Identify which cell holds the provided text, then report its (x, y) central coordinate. 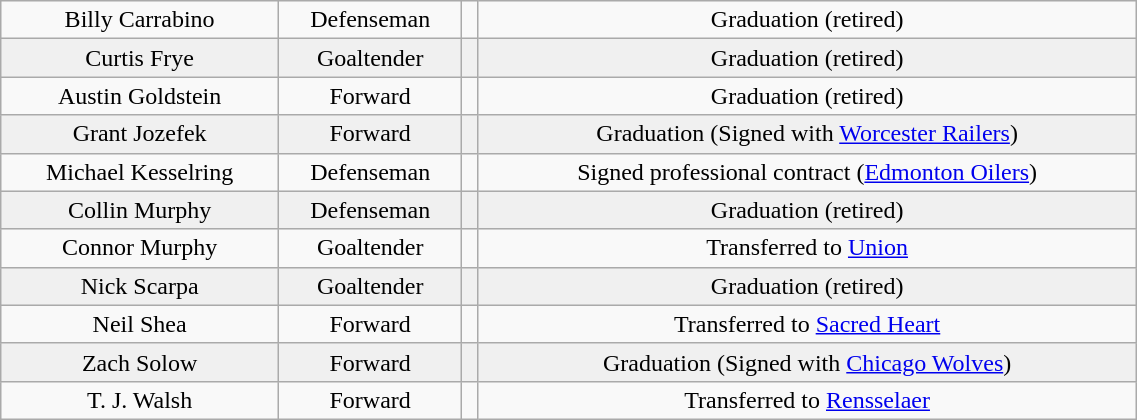
Graduation (Signed with Chicago Wolves) (806, 362)
Neil Shea (140, 324)
Grant Jozefek (140, 134)
Transferred to Sacred Heart (806, 324)
Graduation (Signed with Worcester Railers) (806, 134)
Curtis Frye (140, 58)
T. J. Walsh (140, 400)
Zach Solow (140, 362)
Billy Carrabino (140, 20)
Transferred to Union (806, 248)
Connor Murphy (140, 248)
Collin Murphy (140, 210)
Michael Kesselring (140, 172)
Signed professional contract (Edmonton Oilers) (806, 172)
Nick Scarpa (140, 286)
Austin Goldstein (140, 96)
Transferred to Rensselaer (806, 400)
